Scan for the cell matching the given text and deliver its (X, Y) coordinate at center. 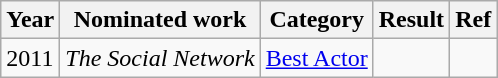
Nominated work (160, 20)
Ref (474, 20)
2011 (30, 58)
Year (30, 20)
Result (411, 20)
The Social Network (160, 58)
Best Actor (316, 58)
Category (316, 20)
